For the text-containing cell, return its midpoint in (X, Y) coordinate format. 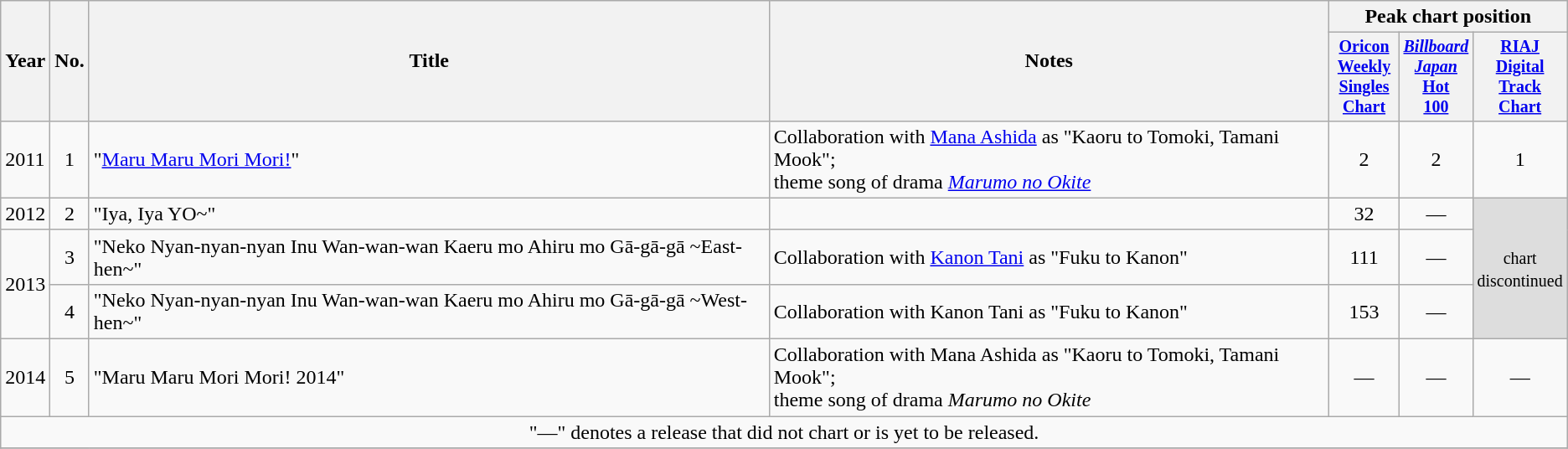
2013 (25, 284)
No. (70, 61)
4 (70, 312)
Billboard JapanHot100 (1436, 77)
"Maru Maru Mori Mori! 2014" (429, 378)
"—" denotes a release that did not chart or is yet to be released. (784, 432)
2014 (25, 378)
"Iya, Iya YO~" (429, 214)
5 (70, 378)
Year (25, 61)
2011 (25, 159)
RIAJDigitalTrackChart (1519, 77)
chartdiscontinued (1519, 268)
32 (1364, 214)
Peak chart position (1447, 17)
Title (429, 61)
Notes (1049, 61)
"Neko Nyan-nyan-nyan Inu Wan-wan-wan Kaeru mo Ahiru mo Gā-gā-gā ~West-hen~" (429, 312)
"Maru Maru Mori Mori!" (429, 159)
"Neko Nyan-nyan-nyan Inu Wan-wan-wan Kaeru mo Ahiru mo Gā-gā-gā ~East-hen~" (429, 256)
153 (1364, 312)
2012 (25, 214)
OriconWeeklySinglesChart (1364, 77)
111 (1364, 256)
3 (70, 256)
